Identify which cell holds the provided text, then report its [X, Y] central coordinate. 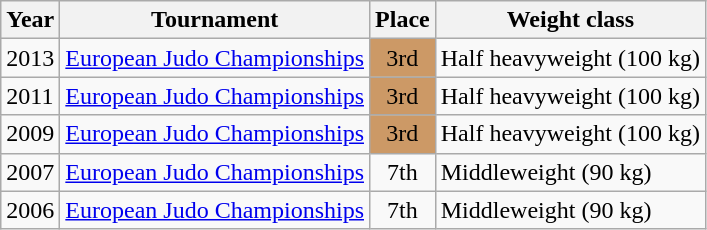
Place [403, 20]
Year [30, 20]
2011 [30, 96]
2009 [30, 134]
Tournament [215, 20]
2006 [30, 210]
2007 [30, 172]
2013 [30, 58]
Weight class [570, 20]
